Detect which cell encompasses the target text, then output its (X, Y) center coordinate. 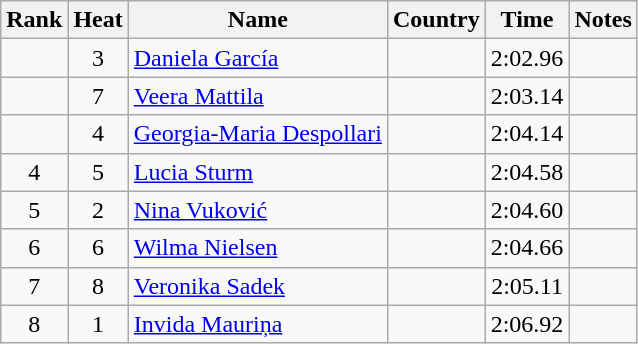
Daniela García (258, 58)
Georgia-Maria Despollari (258, 134)
Nina Vuković (258, 210)
2:03.14 (527, 96)
Wilma Nielsen (258, 248)
Lucia Sturm (258, 172)
2:04.66 (527, 248)
2:04.58 (527, 172)
Country (436, 20)
Time (527, 20)
2:04.60 (527, 210)
Name (258, 20)
Invida Mauriņa (258, 324)
1 (98, 324)
Veera Mattila (258, 96)
2:05.11 (527, 286)
Notes (603, 20)
Rank (34, 20)
2:06.92 (527, 324)
2:04.14 (527, 134)
Heat (98, 20)
Veronika Sadek (258, 286)
2:02.96 (527, 58)
3 (98, 58)
2 (98, 210)
